Find where the given text appears and provide that cell's center as (X, Y) coordinate. 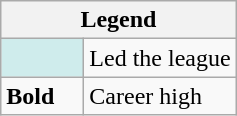
Legend (118, 20)
Led the league (160, 58)
Bold (42, 96)
Career high (160, 96)
